Determine the [x, y] coordinate at the center of the cell enclosing the given text.  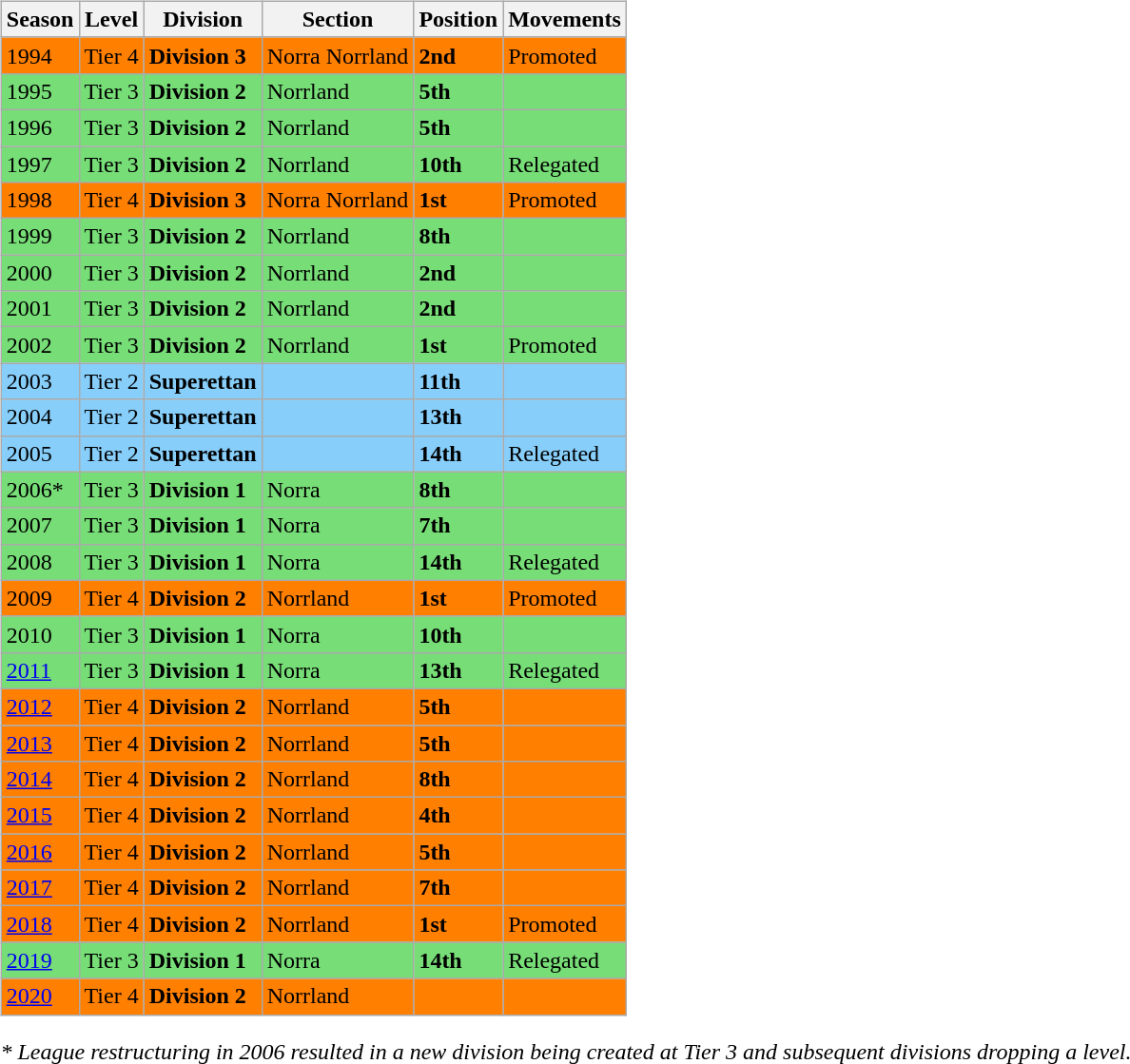
2006* [40, 490]
2014 [40, 780]
2010 [40, 634]
2016 [40, 852]
2018 [40, 924]
Division [203, 19]
2013 [40, 743]
Season [40, 19]
2005 [40, 454]
1994 [40, 55]
11th [458, 381]
Level [111, 19]
Position [458, 19]
2019 [40, 960]
2020 [40, 996]
2017 [40, 888]
1995 [40, 91]
2007 [40, 526]
1998 [40, 201]
2012 [40, 706]
2015 [40, 816]
1997 [40, 164]
2002 [40, 345]
2004 [40, 417]
2009 [40, 598]
Movements [565, 19]
2011 [40, 670]
2008 [40, 562]
1996 [40, 127]
1999 [40, 237]
2001 [40, 309]
Section [338, 19]
2000 [40, 273]
4th [458, 816]
2003 [40, 381]
